Capture the cell that displays the provided text and extract its [X, Y] central coordinate. 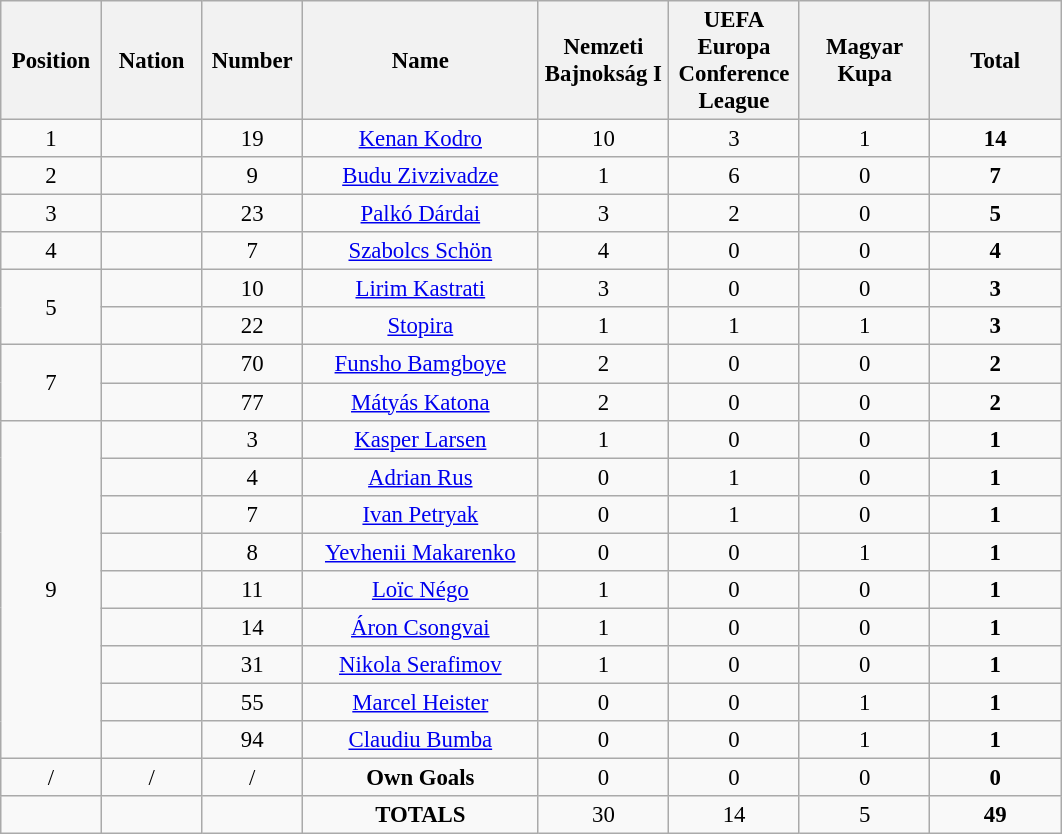
Stopira [421, 327]
77 [252, 402]
8 [252, 552]
Total [996, 60]
55 [252, 702]
31 [252, 665]
Claudiu Bumba [421, 740]
70 [252, 364]
23 [252, 214]
TOTALS [421, 815]
Magyar Kupa [864, 60]
Szabolcs Schön [421, 251]
Ivan Petryak [421, 514]
Funsho Bamgboye [421, 364]
Nikola Serafimov [421, 665]
Yevhenii Makarenko [421, 552]
Nemzeti Bajnokság I [604, 60]
Loïc Négo [421, 590]
Kenan Kodro [421, 139]
94 [252, 740]
Áron Csongvai [421, 627]
Own Goals [421, 778]
Nation [152, 60]
Name [421, 60]
Number [252, 60]
11 [252, 590]
Budu Zivzivadze [421, 176]
Adrian Rus [421, 477]
22 [252, 327]
6 [734, 176]
Mátyás Katona [421, 402]
Position [52, 60]
Palkó Dárdai [421, 214]
19 [252, 139]
30 [604, 815]
49 [996, 815]
Lirim Kastrati [421, 289]
Marcel Heister [421, 702]
Kasper Larsen [421, 439]
UEFA Europa Conference League [734, 60]
